Capture the cell that displays the provided text and extract its [x, y] central coordinate. 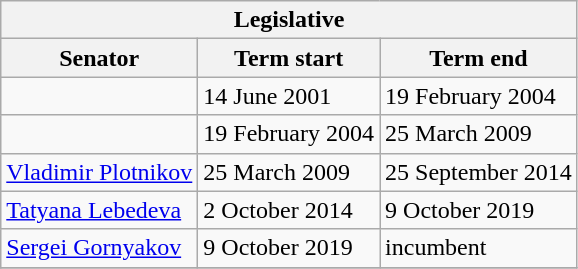
Legislative [289, 20]
incumbent [479, 248]
Tatyana Lebedeva [100, 210]
Term end [479, 58]
2 October 2014 [289, 210]
Vladimir Plotnikov [100, 172]
14 June 2001 [289, 96]
Term start [289, 58]
Senator [100, 58]
Sergei Gornyakov [100, 248]
25 September 2014 [479, 172]
